From the cell containing the given text, extract its center point as [X, Y] coordinate. 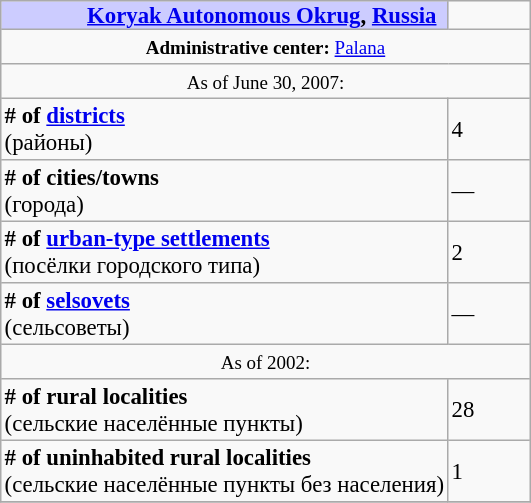
# of urban-type settlements(посёлки городского типа) [224, 252]
# of uninhabited rural localities(сельские населённые пункты без населения) [224, 471]
Koryak Autonomous Okrug, Russia [224, 15]
4 [489, 129]
# of selsovets(сельсоветы) [224, 314]
As of June 30, 2007: [266, 81]
# of districts(районы) [224, 129]
Administrative center: Palana [266, 46]
28 [489, 410]
As of 2002: [266, 361]
# of rural localities(сельские населённые пункты) [224, 410]
2 [489, 252]
1 [489, 471]
# of cities/towns(города) [224, 191]
